Extract the [X, Y] coordinate from the center of the cell holding the provided text.  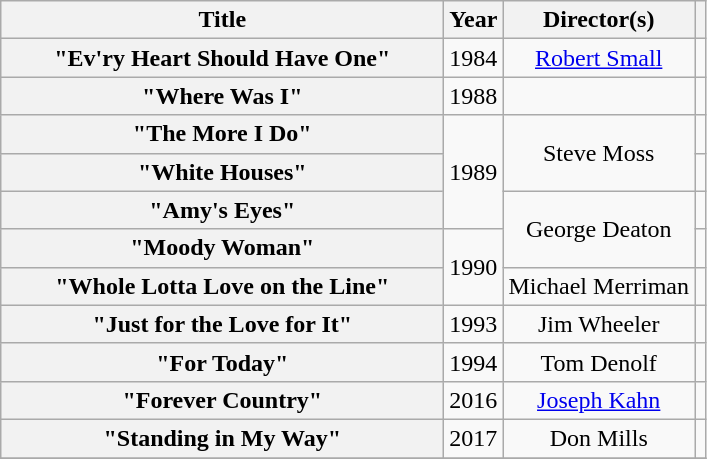
Michael Merriman [599, 286]
2017 [474, 438]
Don Mills [599, 438]
Title [222, 20]
1989 [474, 172]
1988 [474, 96]
"Whole Lotta Love on the Line" [222, 286]
Year [474, 20]
"The More I Do" [222, 134]
1984 [474, 58]
George Deaton [599, 229]
Tom Denolf [599, 362]
1993 [474, 324]
2016 [474, 400]
1990 [474, 267]
1994 [474, 362]
"Where Was I" [222, 96]
"White Houses" [222, 172]
Jim Wheeler [599, 324]
Director(s) [599, 20]
"Standing in My Way" [222, 438]
"Amy's Eyes" [222, 210]
Joseph Kahn [599, 400]
Robert Small [599, 58]
Steve Moss [599, 153]
"For Today" [222, 362]
"Moody Woman" [222, 248]
"Just for the Love for It" [222, 324]
"Forever Country" [222, 400]
"Ev'ry Heart Should Have One" [222, 58]
